Capture the cell that displays the provided text and extract its (X, Y) central coordinate. 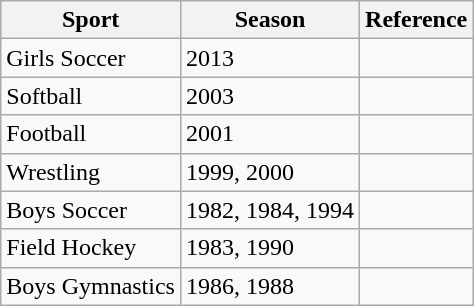
2001 (270, 134)
1982, 1984, 1994 (270, 210)
2013 (270, 58)
Boys Soccer (91, 210)
1999, 2000 (270, 172)
Field Hockey (91, 248)
2003 (270, 96)
Sport (91, 20)
Football (91, 134)
Wrestling (91, 172)
1986, 1988 (270, 286)
1983, 1990 (270, 248)
Softball (91, 96)
Season (270, 20)
Girls Soccer (91, 58)
Boys Gymnastics (91, 286)
Reference (416, 20)
